Return the (x, y) coordinate for the center point of the cell that contains the specified text.  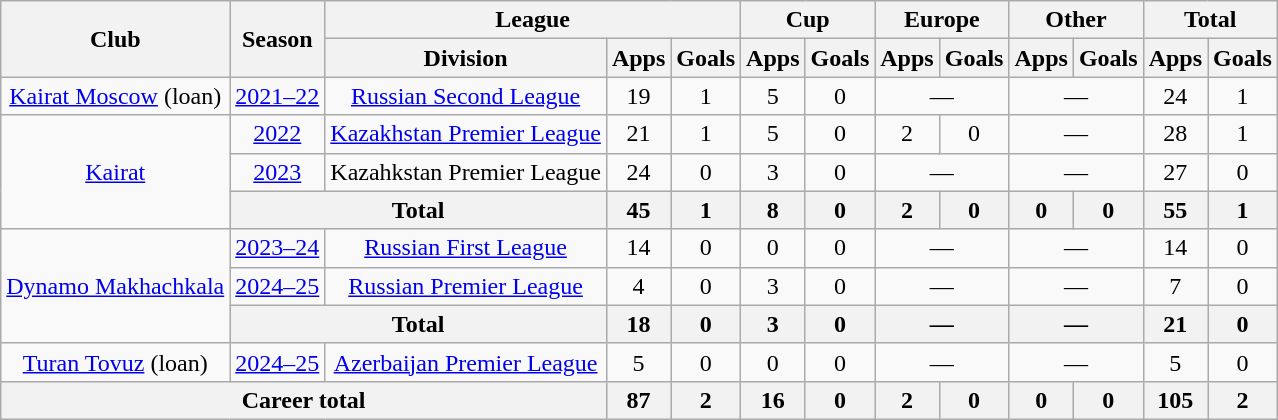
87 (638, 400)
4 (638, 286)
55 (1175, 210)
Europe (942, 20)
27 (1175, 172)
2022 (278, 134)
Turan Tovuz (loan) (116, 362)
2023 (278, 172)
2023–24 (278, 248)
League (533, 20)
Russian First League (466, 248)
Russian Premier League (466, 286)
16 (773, 400)
Kairat Moscow (loan) (116, 96)
7 (1175, 286)
Season (278, 39)
Division (466, 58)
Kairat (116, 172)
Career total (304, 400)
Azerbaijan Premier League (466, 362)
105 (1175, 400)
Russian Second League (466, 96)
Club (116, 39)
18 (638, 324)
Kazahkstan Premier League (466, 172)
Kazakhstan Premier League (466, 134)
2021–22 (278, 96)
Other (1076, 20)
45 (638, 210)
8 (773, 210)
Dynamo Makhachkala (116, 286)
28 (1175, 134)
19 (638, 96)
Cup (808, 20)
